Determine the (x, y) coordinate at the center of the cell enclosing the given text.  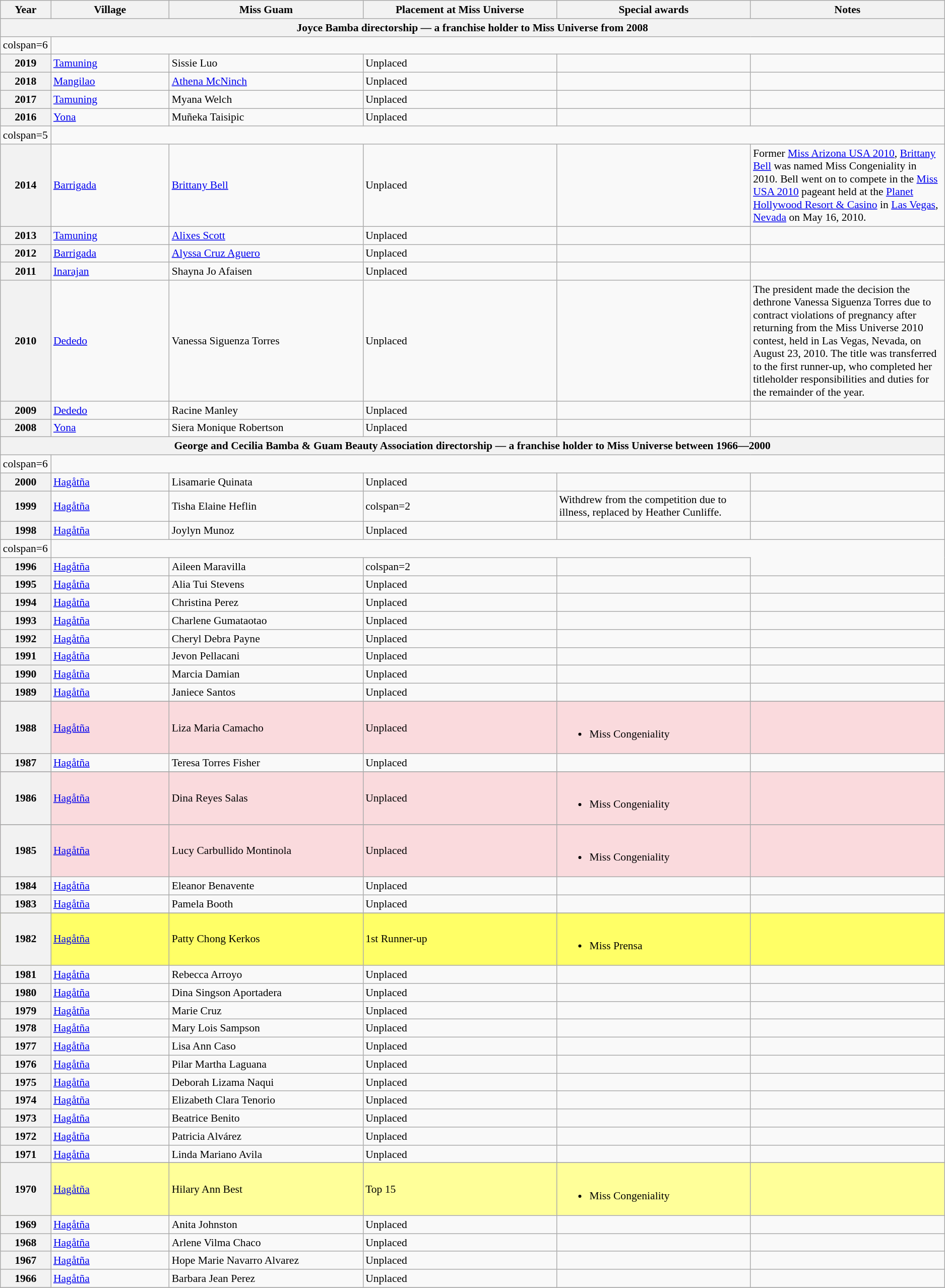
1983 (26, 904)
1992 (26, 639)
Brittany Bell (266, 186)
1966 (26, 1278)
Joylyn Munoz (266, 531)
1987 (26, 763)
2014 (26, 186)
Deborah Lizama Naqui (266, 1082)
1979 (26, 1011)
Patricia Alvárez (266, 1136)
Cheryl Debra Payne (266, 639)
1971 (26, 1154)
Lucy Carbullido Montinola (266, 850)
Miss Guam (266, 10)
2017 (26, 99)
Pilar Martha Laguana (266, 1064)
1991 (26, 656)
Liza Maria Camacho (266, 727)
2011 (26, 272)
1970 (26, 1189)
Charlene Gumataotao (266, 621)
Hope Marie Navarro Alvarez (266, 1261)
Inarajan (110, 272)
Christina Perez (266, 603)
1993 (26, 621)
Elizabeth Clara Tenorio (266, 1100)
2018 (26, 82)
1999 (26, 506)
Barbara Jean Perez (266, 1278)
Beatrice Benito (266, 1118)
Special awards (653, 10)
2016 (26, 117)
Sissie Luo (266, 64)
2013 (26, 235)
1985 (26, 850)
Marcia Damian (266, 674)
Eleanor Benavente (266, 886)
Arlene Vilma Chaco (266, 1243)
1973 (26, 1118)
Hilary Ann Best (266, 1189)
Dina Reyes Salas (266, 798)
Vanessa Siguenza Torres (266, 341)
1974 (26, 1100)
1975 (26, 1082)
1982 (26, 939)
Rebecca Arroyo (266, 974)
Myana Welch (266, 99)
1977 (26, 1047)
1967 (26, 1261)
2010 (26, 341)
Joyce Bamba directorship — a franchise holder to Miss Universe from 2008 (473, 28)
Patty Chong Kerkos (266, 939)
2000 (26, 482)
Anita Johnston (266, 1225)
2009 (26, 410)
1990 (26, 674)
1994 (26, 603)
Pamela Booth (266, 904)
Miss Prensa (653, 939)
1968 (26, 1243)
1989 (26, 693)
Marie Cruz (266, 1011)
1995 (26, 585)
Lisamarie Quinata (266, 482)
1st Runner-up (460, 939)
Lisa Ann Caso (266, 1047)
Aileen Maravilla (266, 567)
Withdrew from the competition due to illness, replaced by Heather Cunliffe. (653, 506)
Top 15 (460, 1189)
Notes (848, 10)
Janiece Santos (266, 693)
2012 (26, 254)
Jevon Pellacani (266, 656)
Alixes Scott (266, 235)
Alyssa Cruz Aguero (266, 254)
1988 (26, 727)
Siera Monique Robertson (266, 428)
Dina Singson Aportadera (266, 993)
colspan=5 (26, 136)
1984 (26, 886)
Placement at Miss Universe (460, 10)
Mangilao (110, 82)
2008 (26, 428)
1986 (26, 798)
Mary Lois Sampson (266, 1028)
Year (26, 10)
Alia Tui Stevens (266, 585)
Tisha Elaine Heflin (266, 506)
Teresa Torres Fisher (266, 763)
Racine Manley (266, 410)
Village (110, 10)
1978 (26, 1028)
Shayna Jo Afaisen (266, 272)
Linda Mariano Avila (266, 1154)
1981 (26, 974)
George and Cecilia Bamba & Guam Beauty Association directorship — a franchise holder to Miss Universe between 1966―2000 (473, 446)
1996 (26, 567)
Muñeka Taisipic (266, 117)
1980 (26, 993)
1998 (26, 531)
1969 (26, 1225)
Athena McNinch (266, 82)
2019 (26, 64)
1976 (26, 1064)
1972 (26, 1136)
